From the cell containing the given text, extract its center point as [X, Y] coordinate. 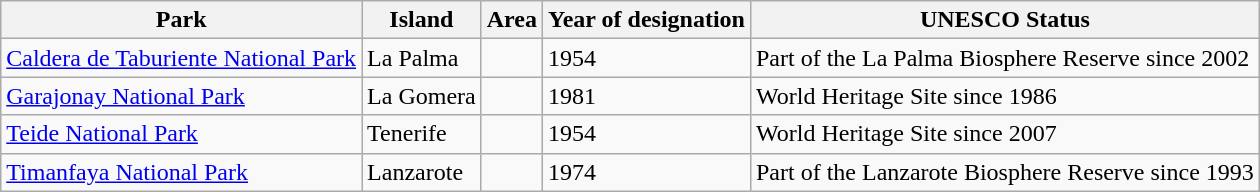
Park [182, 20]
1981 [647, 96]
Area [512, 20]
Year of designation [647, 20]
Timanfaya National Park [182, 172]
La Gomera [422, 96]
Teide National Park [182, 134]
Part of the La Palma Biosphere Reserve since 2002 [1004, 58]
World Heritage Site since 1986 [1004, 96]
World Heritage Site since 2007 [1004, 134]
Tenerife [422, 134]
1974 [647, 172]
Caldera de Taburiente National Park [182, 58]
Island [422, 20]
Part of the Lanzarote Biosphere Reserve since 1993 [1004, 172]
Lanzarote [422, 172]
La Palma [422, 58]
Garajonay National Park [182, 96]
UNESCO Status [1004, 20]
